Detect which cell encompasses the target text, then output its [X, Y] center coordinate. 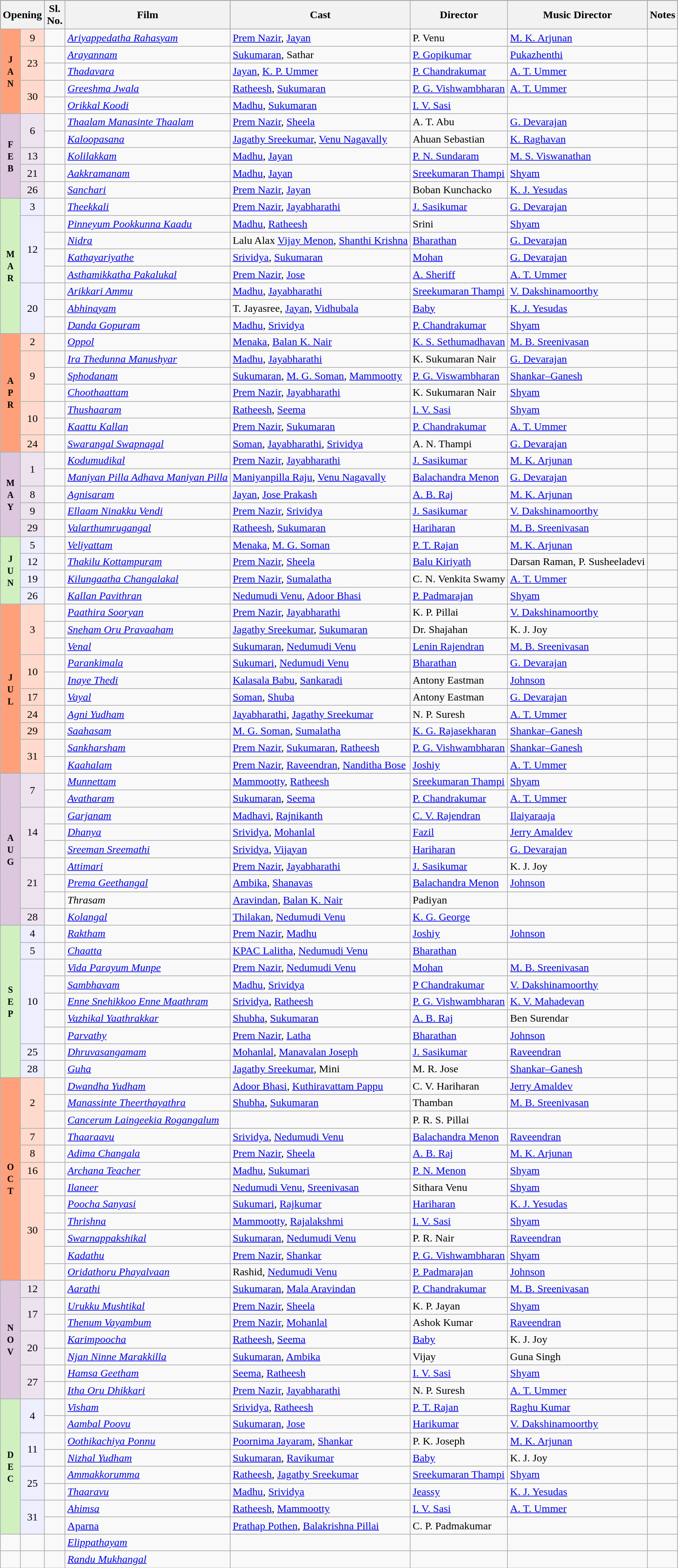
Venal [148, 646]
Sukumaran, M. G. Soman, Mammootty [320, 376]
AUG [11, 849]
Prem Nazir, Sukumaran [320, 426]
Avatharam [148, 799]
Ammakkorumma [148, 1475]
Film [148, 15]
Thadavara [148, 72]
Kolilakkam [148, 156]
Kathayariyathe [148, 258]
Jagathy Sreekumar, Mini [320, 1069]
Parankimala [148, 663]
14 [32, 832]
Srividya, Mohanlal [320, 832]
Sreeman Sreemathi [148, 849]
Attimari [148, 866]
Cast [320, 15]
Prem Nazir, Sukumaran, Ratheesh [320, 748]
Jayan, Jose Prakash [320, 494]
Guha [148, 1069]
P. R. Nair [459, 1238]
T. Jayasree, Jayan, Vidhubala [320, 308]
Director [459, 15]
Hamsa Geetham [148, 1373]
Oridathoru Phayalvaan [148, 1272]
Opening [22, 15]
Thaalam Manasinte Thaalam [148, 122]
Madhavi, Rajnikanth [320, 816]
FEB [11, 156]
Prem Nazir, Srividya [320, 511]
Sambhavam [148, 984]
K. P. Jayan [459, 1305]
K. G. George [459, 917]
Thenum Vayambum [148, 1323]
1 [32, 469]
Maniyanpilla Raju, Venu Nagavally [320, 477]
P. R. S. Pillai [459, 1120]
Danda Gopuram [148, 325]
Aakkramanam [148, 173]
A. T. Abu [459, 122]
Thrasam [148, 900]
Menaka, M. G. Soman [320, 545]
Oothikachiya Ponnu [148, 1441]
Prem Nazir, Raveendran, Nanditha Bose [320, 764]
Saahasam [148, 731]
Vijay [459, 1357]
Prema Geethangal [148, 883]
Sukumaran, Ambika [320, 1357]
Nedumudi Venu, Sreenivasan [320, 1187]
27 [32, 1382]
Jayan, K. P. Ummer [320, 72]
Enne Snehikkoo Enne Maathram [148, 1001]
NOV [11, 1339]
Karimpoocha [148, 1340]
Kaahalam [148, 764]
Pukazhenthi [578, 55]
Madhu, Sukumari [320, 1170]
Nidra [148, 241]
K. P. Pillai [459, 613]
P. Venu [459, 38]
Fazil [459, 832]
Veliyattam [148, 545]
Sukumaran, Jose [320, 1424]
M. R. Jose [459, 1069]
MAY [11, 494]
Prathap Pothen, Balakrishna Pillai [320, 1525]
Mammootty, Ratheesh [320, 782]
A. N. Thampi [459, 443]
Parvathy [148, 1035]
Nedumudi Venu, Adoor Bhasi [320, 596]
Thaaravu [148, 1492]
Thilakan, Nedumudi Venu [320, 917]
Arayannam [148, 55]
Lalu Alax Vijay Menon, Shanthi Krishna [320, 241]
JUN [11, 570]
Kaattu Kallan [148, 426]
C. P. Padmakumar [459, 1525]
Jeassy [459, 1492]
DEC [11, 1466]
K. Raghavan [578, 139]
C. V. Hariharan [459, 1086]
13 [32, 156]
Thushaaram [148, 410]
Thamban [459, 1103]
6 [32, 131]
Prem Nazir, Mohanlal [320, 1323]
Agnisaram [148, 494]
OCT [11, 1179]
APR [11, 393]
Sneham Oru Pravaaham [148, 629]
Sukumaran, Sathar [320, 55]
Mammootty, Rajalakshmi [320, 1221]
Sukumaran, Ravikumar [320, 1458]
Sukumaran, Mala Aravindan [320, 1289]
Theekkali [148, 207]
Elippathayam [148, 1542]
Rashid, Nedumudi Venu [320, 1272]
Balu Kiriyath [459, 562]
Vida Parayum Munpe [148, 967]
Njan Ninne Marakkilla [148, 1357]
Urukku Mushtikal [148, 1305]
Ben Surendar [578, 1018]
JAN [11, 72]
Kolangal [148, 917]
Kodumudikal [148, 460]
Nizhal Yudham [148, 1458]
Prem Nazir, Sumalatha [320, 579]
C. V. Rajendran [459, 816]
Adoor Bhasi, Kuthiravattam Pappu [320, 1086]
Abhinayam [148, 308]
Prem Nazir, Madhu [320, 934]
Srini [459, 223]
JUL [11, 688]
Munnettam [148, 782]
Valarthumrugangal [148, 528]
Sphodanam [148, 376]
Aparna [148, 1525]
Ira Thedunna Manushyar [148, 359]
Archana Teacher [148, 1170]
P. K. Joseph [459, 1441]
Pinneyum Pookkunna Kaadu [148, 223]
Jagathy Sreekumar, Sukumaran [320, 629]
Cancerum Laingeekia Rogangalum [148, 1120]
Sukumari, Nedumudi Venu [320, 663]
Aambal Poovu [148, 1424]
Mohanlal, Manavalan Joseph [320, 1052]
Prem Nazir, Shankar [320, 1255]
P Chandrakumar [459, 984]
Aravindan, Balan K. Nair [320, 900]
MAR [11, 266]
Sl.No. [55, 15]
Ahuan Sebastian [459, 139]
Thrishna [148, 1221]
Notes [662, 15]
KPAC Lalitha, Nedumudi Venu [320, 951]
Greeshma Jwala [148, 88]
Adima Changala [148, 1154]
Padiyan [459, 900]
Dwandha Yudham [148, 1086]
Ahimsa [148, 1508]
Sanchari [148, 190]
Ilaneer [148, 1187]
Swarnappakshikal [148, 1238]
Sukumaran, Seema [320, 799]
Harikumar [459, 1424]
Kilungaatha Changalakal [148, 579]
Vazhikal Yaathrakkar [148, 1018]
Guna Singh [578, 1357]
Maniyan Pilla Adhava Maniyan Pilla [148, 477]
Srividya, Sukumaran [320, 258]
M. S. Viswanathan [578, 156]
Poornima Jayaram, Shankar [320, 1441]
Kaloopasana [148, 139]
11 [32, 1449]
Seema, Ratheesh [320, 1373]
Oppol [148, 342]
P. G. Viswambharan [459, 376]
Srividya, Vijayan [320, 849]
Itha Oru Dhikkari [148, 1390]
Raktham [148, 934]
Thaaraavu [148, 1137]
Srividya, Nedumudi Venu [320, 1137]
Dr. Shajahan [459, 629]
Raghu Kumar [578, 1407]
Ratheesh, Mammootty [320, 1508]
23 [32, 63]
M. G. Soman, Sumalatha [320, 731]
P. N. Sundaram [459, 156]
Ashok Kumar [459, 1323]
Arikkari Ammu [148, 291]
Orikkal Koodi [148, 105]
Darsan Raman, P. Susheeladevi [578, 562]
Inaye Thedi [148, 680]
Ambika, Shanavas [320, 883]
Madhu, Sukumaran [320, 105]
Thakilu Kottampuram [148, 562]
Dhanya [148, 832]
K. G. Rajasekharan [459, 731]
Kalasala Babu, Sankaradi [320, 680]
Music Director [578, 15]
Lenin Rajendran [459, 646]
Manassinte Theerthayathra [148, 1103]
Kallan Pavithran [148, 596]
Ariyappedatha Rahasyam [148, 38]
Choothaattam [148, 393]
Aarathi [148, 1289]
Prem Nazir, Latha [320, 1035]
A. Sheriff [459, 275]
Asthamikkatha Pakalukal [148, 275]
C. N. Venkita Swamy [459, 579]
Kadathu [148, 1255]
Paathira Sooryan [148, 613]
Visham [148, 1407]
Prem Nazir, Jose [320, 275]
Prem Nazir, Nedumudi Venu [320, 967]
Chaatta [148, 951]
16 [32, 1170]
Soman, Shuba [320, 697]
Swarangal Swapnagal [148, 443]
Dhruvasangamam [148, 1052]
Sankharsham [148, 748]
Garjanam [148, 816]
Soman, Jayabharathi, Srividya [320, 443]
Randu Mukhangal [148, 1559]
Ilaiyaraaja [578, 816]
Ellaam Ninakku Vendi [148, 511]
K. S. Sethumadhavan [459, 342]
K. V. Mahadevan [578, 1001]
P. Gopikumar [459, 55]
Sithara Venu [459, 1187]
Poocha Sanyasi [148, 1204]
Vayal [148, 697]
Jagathy Sreekumar, Venu Nagavally [320, 139]
Agni Yudham [148, 714]
SEP [11, 1001]
Sukumari, Rajkumar [320, 1204]
19 [32, 579]
Menaka, Balan K. Nair [320, 342]
Ratheesh, Jagathy Sreekumar [320, 1475]
Madhu, Ratheesh [320, 223]
P. N. Menon [459, 1170]
Jayabharathi, Jagathy Sreekumar [320, 714]
Boban Kunchacko [459, 190]
